Provide the (X, Y) coordinate of the cell's center where the given text is located.  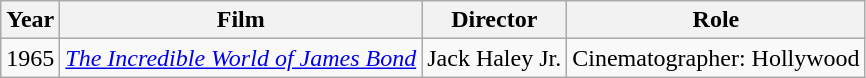
Year (30, 20)
Role (716, 20)
Film (241, 20)
Cinematographer: Hollywood (716, 58)
Director (494, 20)
Jack Haley Jr. (494, 58)
1965 (30, 58)
The Incredible World of James Bond (241, 58)
